Locate the cell with the specified text and output its [X, Y] center coordinate. 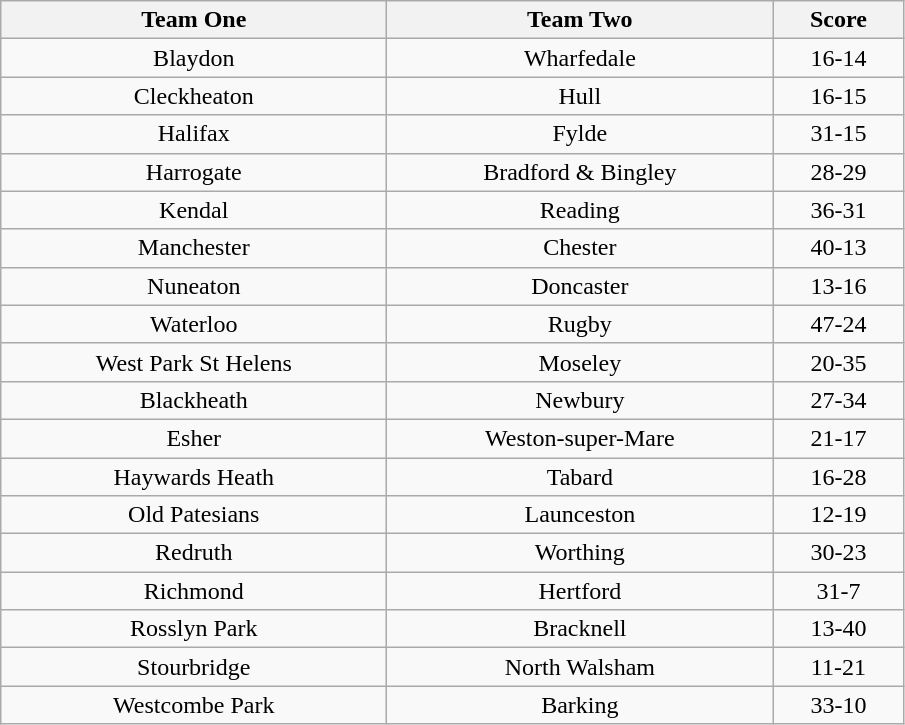
33-10 [838, 705]
Team Two [580, 20]
Team One [194, 20]
Rugby [580, 324]
Rosslyn Park [194, 629]
16-14 [838, 58]
Kendal [194, 210]
Halifax [194, 134]
Stourbridge [194, 667]
Barking [580, 705]
40-13 [838, 248]
Score [838, 20]
Worthing [580, 553]
Nuneaton [194, 286]
36-31 [838, 210]
Moseley [580, 362]
Old Patesians [194, 515]
Westcombe Park [194, 705]
West Park St Helens [194, 362]
Blaydon [194, 58]
Bradford & Bingley [580, 172]
Chester [580, 248]
30-23 [838, 553]
13-16 [838, 286]
Fylde [580, 134]
Redruth [194, 553]
Wharfedale [580, 58]
Tabard [580, 477]
Hertford [580, 591]
North Walsham [580, 667]
Cleckheaton [194, 96]
31-7 [838, 591]
Bracknell [580, 629]
Harrogate [194, 172]
28-29 [838, 172]
11-21 [838, 667]
Newbury [580, 400]
Esher [194, 438]
47-24 [838, 324]
Haywards Heath [194, 477]
Launceston [580, 515]
Waterloo [194, 324]
16-15 [838, 96]
31-15 [838, 134]
Reading [580, 210]
20-35 [838, 362]
21-17 [838, 438]
16-28 [838, 477]
Hull [580, 96]
12-19 [838, 515]
Manchester [194, 248]
13-40 [838, 629]
Richmond [194, 591]
Weston-super-Mare [580, 438]
Doncaster [580, 286]
27-34 [838, 400]
Blackheath [194, 400]
